Provide the [x, y] coordinate of the cell's center where the given text is located.  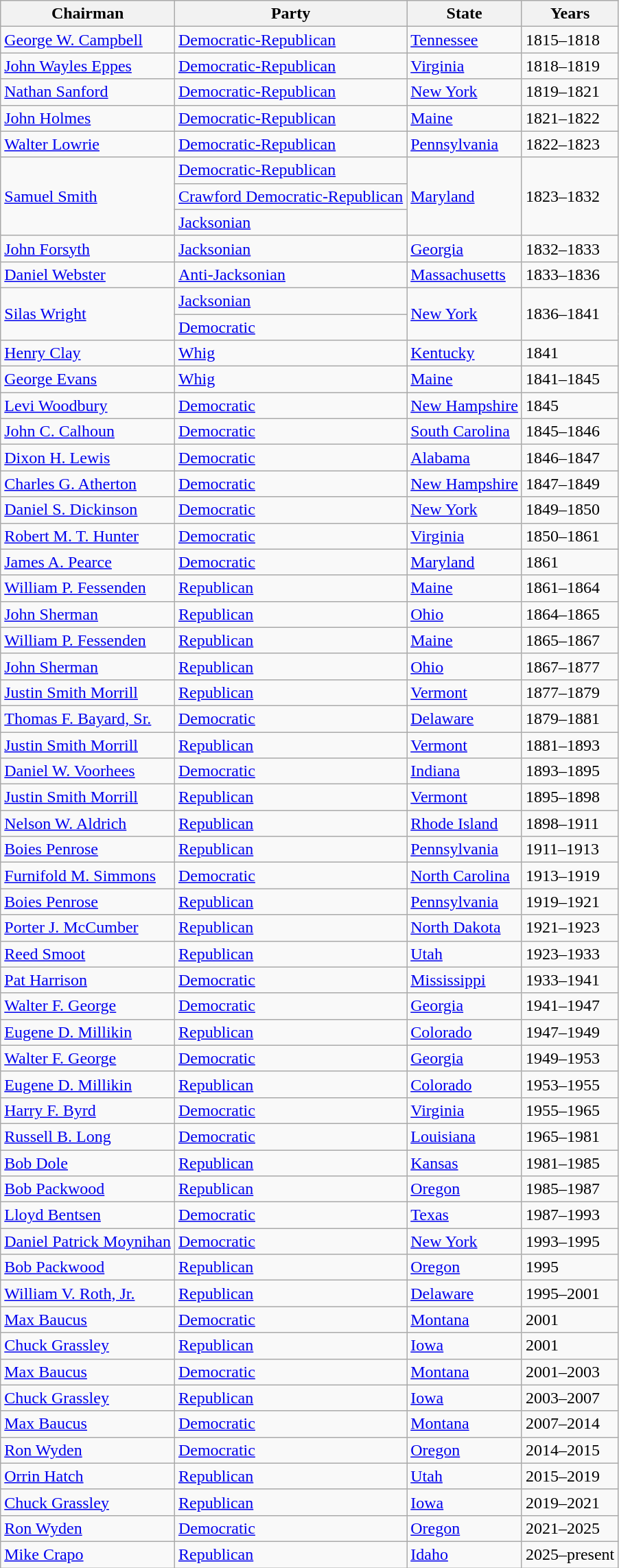
William V. Roth, Jr. [88, 1294]
Nathan Sanford [88, 92]
Anti-Jacksonian [290, 274]
North Carolina [465, 876]
Russell B. Long [88, 1136]
1947–1949 [570, 1032]
Silas Wright [88, 314]
John C. Calhoun [88, 432]
Kentucky [465, 353]
Bob Dole [88, 1163]
Mike Crapo [88, 1554]
1881–1893 [570, 745]
Daniel Patrick Moynihan [88, 1241]
1841–1845 [570, 379]
1864–1865 [570, 614]
John Wayles Eppes [88, 66]
Pat Harrison [88, 980]
1923–1933 [570, 954]
Louisiana [465, 1136]
Thomas F. Bayard, Sr. [88, 718]
1985–1987 [570, 1189]
Reed Smoot [88, 954]
2007–2014 [570, 1424]
1832–1833 [570, 248]
1911–1913 [570, 850]
1836–1841 [570, 314]
1823–1832 [570, 196]
John Forsyth [88, 248]
1849–1850 [570, 510]
1822–1823 [570, 144]
1955–1965 [570, 1110]
George Evans [88, 379]
1981–1985 [570, 1163]
1941–1947 [570, 1006]
James A. Pearce [88, 562]
Robert M. T. Hunter [88, 536]
Indiana [465, 771]
2019–2021 [570, 1502]
2001–2003 [570, 1372]
Samuel Smith [88, 196]
Lloyd Bentsen [88, 1215]
Tennessee [465, 40]
1877–1879 [570, 692]
1833–1836 [570, 274]
Henry Clay [88, 353]
Harry F. Byrd [88, 1110]
1865–1867 [570, 640]
Daniel W. Voorhees [88, 771]
1867–1877 [570, 666]
1861 [570, 562]
1850–1861 [570, 536]
1913–1919 [570, 876]
North Dakota [465, 928]
Walter Lowrie [88, 144]
1953–1955 [570, 1084]
1919–1921 [570, 902]
Party [290, 14]
1818–1819 [570, 66]
Levi Woodbury [88, 406]
1898–1911 [570, 823]
1879–1881 [570, 718]
1846–1847 [570, 458]
John Holmes [88, 118]
Dixon H. Lewis [88, 458]
1841 [570, 353]
Porter J. McCumber [88, 928]
1861–1864 [570, 588]
State [465, 14]
1821–1822 [570, 118]
Chairman [88, 14]
Furnifold M. Simmons [88, 876]
1893–1895 [570, 771]
1995 [570, 1267]
1815–1818 [570, 40]
Nelson W. Aldrich [88, 823]
Charles G. Atherton [88, 484]
1949–1953 [570, 1058]
South Carolina [465, 432]
Alabama [465, 458]
1965–1981 [570, 1136]
1995–2001 [570, 1294]
2003–2007 [570, 1398]
Years [570, 14]
2025–present [570, 1554]
Texas [465, 1215]
1895–1898 [570, 797]
Daniel Webster [88, 274]
1921–1923 [570, 928]
2021–2025 [570, 1528]
1847–1849 [570, 484]
Kansas [465, 1163]
Orrin Hatch [88, 1476]
1987–1993 [570, 1215]
George W. Campbell [88, 40]
Crawford Democratic-Republican [290, 196]
1819–1821 [570, 92]
2015–2019 [570, 1476]
Mississippi [465, 980]
Daniel S. Dickinson [88, 510]
1993–1995 [570, 1241]
Idaho [465, 1554]
1933–1941 [570, 980]
1845 [570, 406]
Rhode Island [465, 823]
Massachusetts [465, 274]
2014–2015 [570, 1450]
1845–1846 [570, 432]
